Detect which cell encompasses the target text, then output its [x, y] center coordinate. 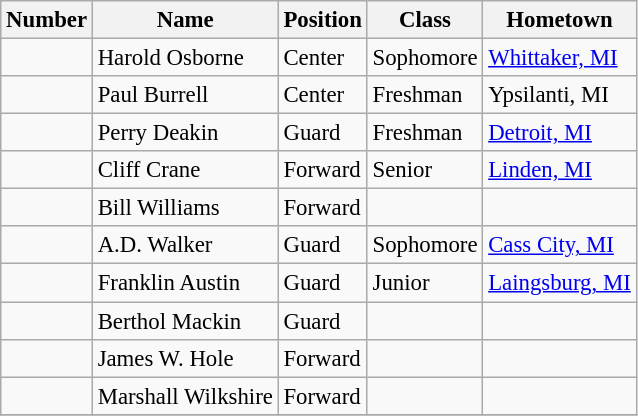
A.D. Walker [185, 245]
Laingsburg, MI [560, 283]
Linden, MI [560, 170]
Name [185, 20]
Position [322, 20]
Perry Deakin [185, 133]
Detroit, MI [560, 133]
Berthol Mackin [185, 321]
Junior [425, 283]
Senior [425, 170]
Cass City, MI [560, 245]
Cliff Crane [185, 170]
Franklin Austin [185, 283]
Bill Williams [185, 208]
James W. Hole [185, 358]
Class [425, 20]
Paul Burrell [185, 95]
Harold Osborne [185, 58]
Marshall Wilkshire [185, 396]
Whittaker, MI [560, 58]
Number [47, 20]
Hometown [560, 20]
Ypsilanti, MI [560, 95]
